Find where the given text appears and provide that cell's center as [X, Y] coordinate. 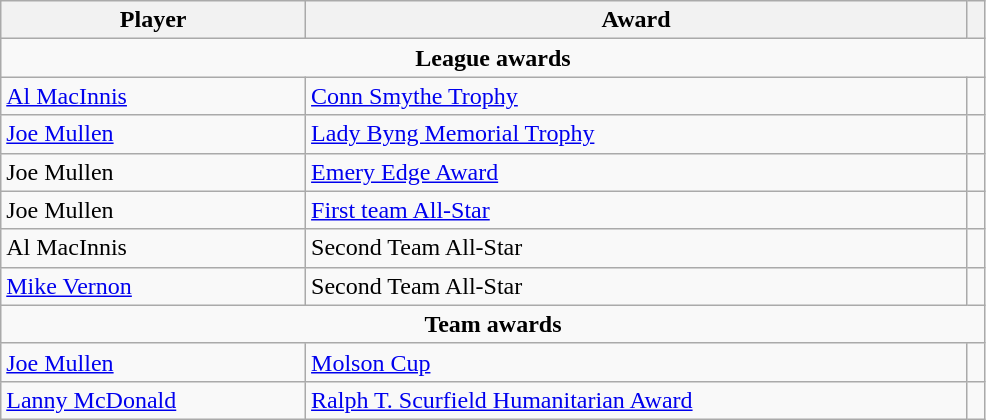
Mike Vernon [154, 286]
Lanny McDonald [154, 400]
League awards [493, 58]
Conn Smythe Trophy [636, 96]
Team awards [493, 324]
Emery Edge Award [636, 172]
Lady Byng Memorial Trophy [636, 134]
Ralph T. Scurfield Humanitarian Award [636, 400]
Award [636, 20]
Molson Cup [636, 362]
Player [154, 20]
First team All-Star [636, 210]
